For the text-containing cell, return its midpoint in (x, y) coordinate format. 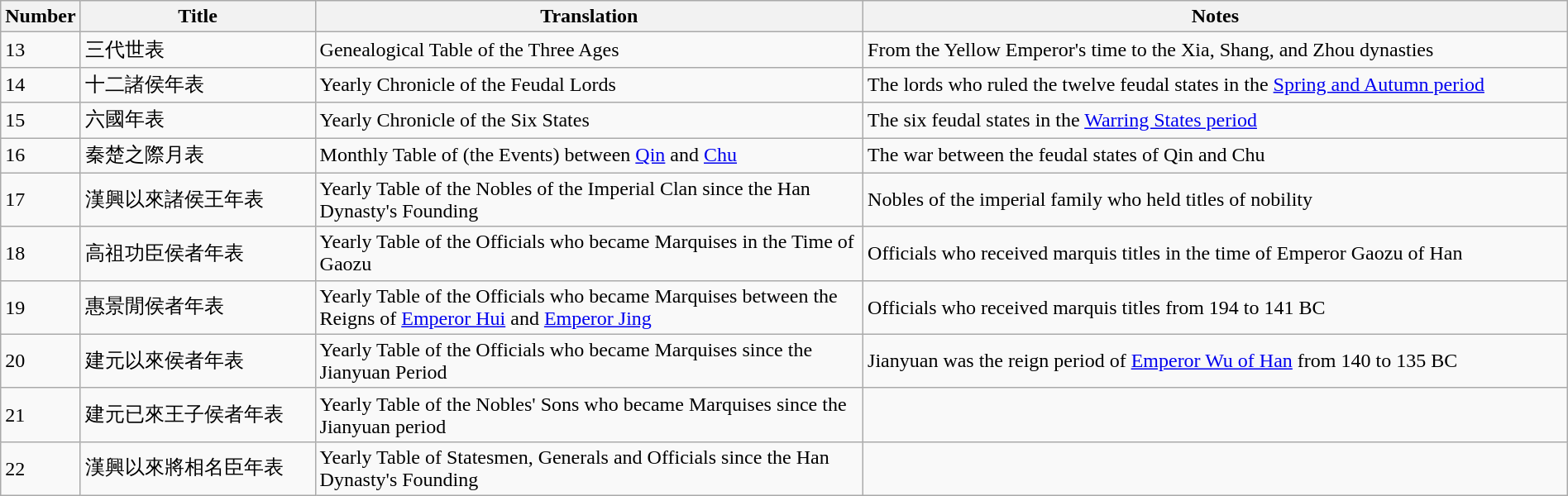
The war between the feudal states of Qin and Chu (1216, 155)
Yearly Chronicle of the Feudal Lords (589, 84)
惠景閒侯者年表 (198, 308)
Notes (1216, 17)
21 (41, 415)
Yearly Table of the Officials who became Marquises since the Jianyuan Period (589, 360)
建元以來侯者年表 (198, 360)
Number (41, 17)
17 (41, 200)
秦楚之際月表 (198, 155)
Monthly Table of (the Events) between Qin and Chu (589, 155)
Yearly Table of the Nobles of the Imperial Clan since the Han Dynasty's Founding (589, 200)
Genealogical Table of the Three Ages (589, 50)
三代世表 (198, 50)
漢興以來將相名臣年表 (198, 468)
漢興以來諸侯王年表 (198, 200)
19 (41, 308)
六國年表 (198, 121)
十二諸侯年表 (198, 84)
From the Yellow Emperor's time to the Xia, Shang, and Zhou dynasties (1216, 50)
Yearly Table of Statesmen, Generals and Officials since the Han Dynasty's Founding (589, 468)
20 (41, 360)
高祖功臣侯者年表 (198, 253)
Translation (589, 17)
Yearly Chronicle of the Six States (589, 121)
建元已來王子侯者年表 (198, 415)
22 (41, 468)
Officials who received marquis titles in the time of Emperor Gaozu of Han (1216, 253)
Yearly Table of the Officials who became Marquises in the Time of Gaozu (589, 253)
18 (41, 253)
Title (198, 17)
Nobles of the imperial family who held titles of nobility (1216, 200)
15 (41, 121)
The lords who ruled the twelve feudal states in the Spring and Autumn period (1216, 84)
The six feudal states in the Warring States period (1216, 121)
16 (41, 155)
14 (41, 84)
Yearly Table of the Nobles' Sons who became Marquises since the Jianyuan period (589, 415)
13 (41, 50)
Yearly Table of the Officials who became Marquises between the Reigns of Emperor Hui and Emperor Jing (589, 308)
Jianyuan was the reign period of Emperor Wu of Han from 140 to 135 BC (1216, 360)
Officials who received marquis titles from 194 to 141 BC (1216, 308)
